Output the (x, y) coordinate of the center of the cell containing the given text.  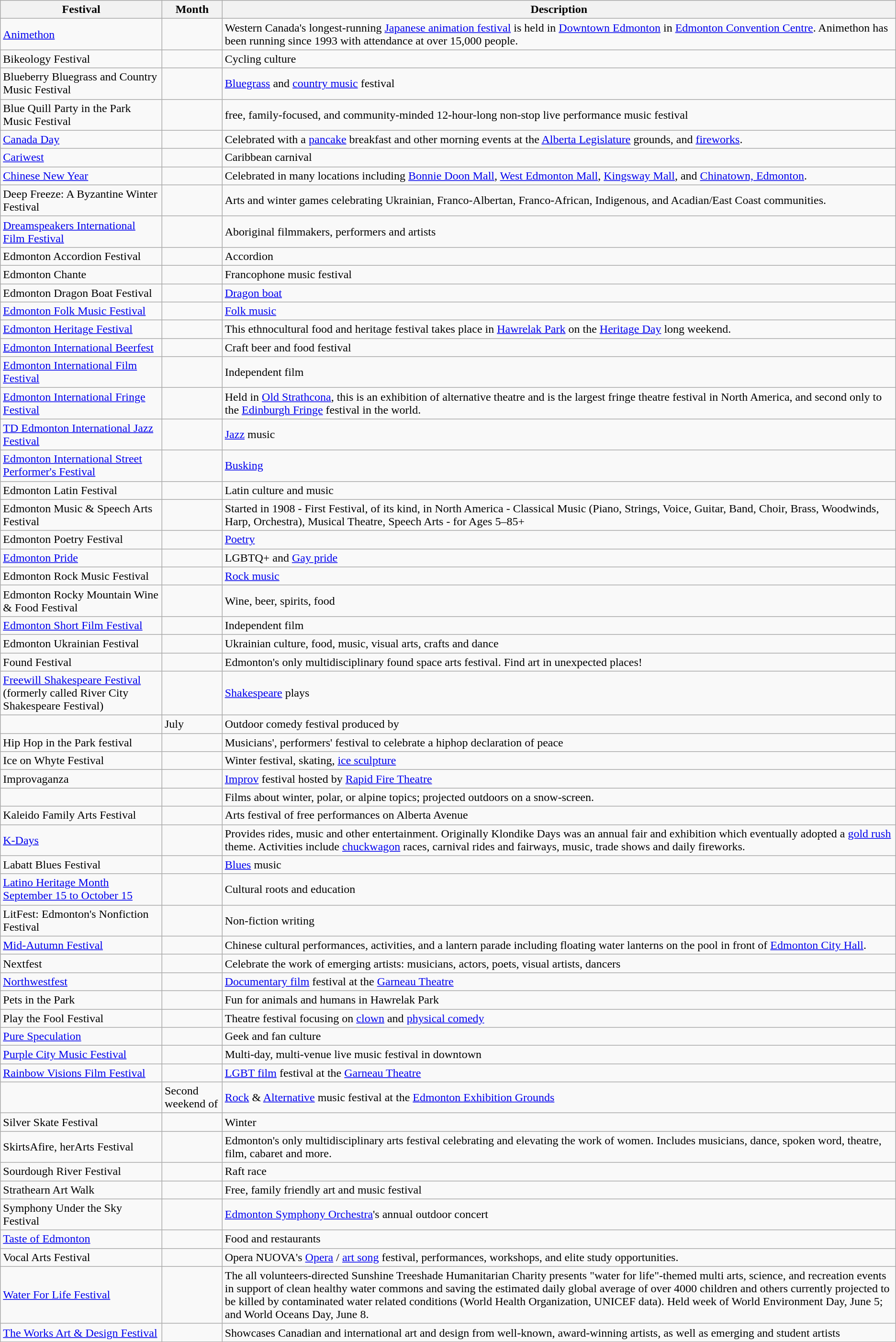
Ukrainian culture, food, music, visual arts, crafts and dance (559, 643)
Rock music (559, 576)
Edmonton Chante (81, 274)
LGBTQ+ and Gay pride (559, 558)
Edmonton Dragon Boat Festival (81, 293)
Taste of Edmonton (81, 1239)
TD Edmonton International Jazz Festival (81, 435)
Latin culture and music (559, 490)
Winter (559, 1122)
Deep Freeze: A Byzantine Winter Festival (81, 200)
Second weekend of (192, 1097)
Fun for animals and humans in Hawrelak Park (559, 1000)
Freewill Shakespeare Festival (formerly called River City Shakespeare Festival) (81, 693)
Edmonton's only multidisciplinary found space arts festival. Find art in unexpected places! (559, 662)
This ethnocultural food and heritage festival takes place in Hawrelak Park on the Heritage Day long weekend. (559, 329)
Winter festival, skating, ice sculpture (559, 761)
Celebrated with a pancake breakfast and other morning events at the Alberta Legislature grounds, and fireworks. (559, 139)
Dragon boat (559, 293)
Edmonton Ukrainian Festival (81, 643)
Free, family friendly art and music festival (559, 1190)
The Works Art & Design Festival (81, 1332)
Edmonton Folk Music Festival (81, 311)
Symphony Under the Sky Festival (81, 1214)
Blues music (559, 865)
Kaleido Family Arts Festival (81, 815)
Showcases Canadian and international art and design from well-known, award-winning artists, as well as emerging and student artists (559, 1332)
Cycling culture (559, 59)
Bluegrass and country music festival (559, 83)
Vocal Arts Festival (81, 1257)
Aboriginal filmmakers, performers and artists (559, 232)
Ice on Whyte Festival (81, 761)
Edmonton Rocky Mountain Wine & Food Festival (81, 600)
Jazz music (559, 435)
Busking (559, 465)
Arts and winter games celebrating Ukrainian, Franco-Albertan, Franco-African, Indigenous, and Acadian/East Coast communities. (559, 200)
LitFest: Edmonton's Nonfiction Festival (81, 920)
Edmonton Short Film Festival (81, 625)
Northwestfest (81, 981)
Films about winter, polar, or alpine topics; projected outdoors on a snow-screen. (559, 797)
Edmonton Poetry Festival (81, 540)
Found Festival (81, 662)
Shakespeare plays (559, 693)
Rock & Alternative music festival at the Edmonton Exhibition Grounds (559, 1097)
Non-fiction writing (559, 920)
Food and restaurants (559, 1239)
Edmonton Latin Festival (81, 490)
SkirtsAfire, herArts Festival (81, 1147)
Labatt Blues Festival (81, 865)
Sourdough River Festival (81, 1172)
Month (192, 10)
Cariwest (81, 158)
Dreamspeakers International Film Festival (81, 232)
Edmonton International Fringe Festival (81, 403)
Edmonton Music & Speech Arts Festival (81, 515)
Documentary film festival at the Garneau Theatre (559, 981)
Edmonton Rock Music Festival (81, 576)
Hip Hop in the Park festival (81, 743)
Geek and fan culture (559, 1037)
Outdoor comedy festival produced by (559, 724)
Chinese cultural performances, activities, and a lantern parade including floating water lanterns on the pool in front of Edmonton City Hall. (559, 945)
Wine, beer, spirits, food (559, 600)
July (192, 724)
Edmonton Pride (81, 558)
Folk music (559, 311)
Pets in the Park (81, 1000)
Festival (81, 10)
Cultural roots and education (559, 890)
Edmonton Heritage Festival (81, 329)
Chinese New Year (81, 176)
LGBT film festival at the Garneau Theatre (559, 1073)
Arts festival of free performances on Alberta Avenue (559, 815)
Celebrated in many locations including Bonnie Doon Mall, West Edmonton Mall, Kingsway Mall, and Chinatown, Edmonton. (559, 176)
Silver Skate Festival (81, 1122)
Canada Day (81, 139)
Edmonton International Film Festival (81, 372)
Multi-day, multi-venue live music festival in downtown (559, 1055)
Edmonton Accordion Festival (81, 256)
free, family-focused, and community-minded 12-hour-long non-stop live performance music festival (559, 115)
Pure Speculation (81, 1037)
Play the Fool Festival (81, 1018)
Description (559, 10)
Opera NUOVA's Opera / art song festival, performances, workshops, and elite study opportunities. (559, 1257)
Edmonton International Street Performer's Festival (81, 465)
Water For Life Festival (81, 1295)
Blue Quill Party in the Park Music Festival (81, 115)
Purple City Music Festival (81, 1055)
Francophone music festival (559, 274)
Animethon (81, 34)
Latino Heritage Month September 15 to October 15 (81, 890)
Improvaganza (81, 779)
Bikeology Festival (81, 59)
Musicians', performers' festival to celebrate a hiphop declaration of peace (559, 743)
Celebrate the work of emerging artists: musicians, actors, poets, visual artists, dancers (559, 963)
K-Days (81, 840)
Theatre festival focusing on clown and physical comedy (559, 1018)
Accordion (559, 256)
Edmonton International Beerfest (81, 348)
Poetry (559, 540)
Rainbow Visions Film Festival (81, 1073)
Mid-Autumn Festival (81, 945)
Raft race (559, 1172)
Caribbean carnival (559, 158)
Nextfest (81, 963)
Blueberry Bluegrass and Country Music Festival (81, 83)
Strathearn Art Walk (81, 1190)
Edmonton Symphony Orchestra's annual outdoor concert (559, 1214)
Improv festival hosted by Rapid Fire Theatre (559, 779)
Craft beer and food festival (559, 348)
